Search for the cell housing the specified text and yield its (x, y) center coordinate. 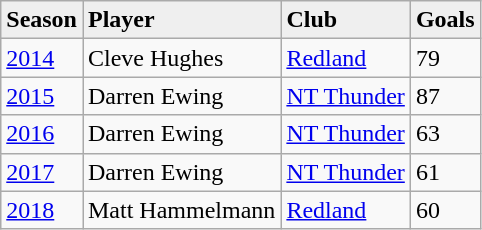
Goals (445, 20)
2017 (42, 172)
Player (181, 20)
Season (42, 20)
2015 (42, 96)
87 (445, 96)
79 (445, 58)
2016 (42, 134)
2014 (42, 58)
Club (346, 20)
61 (445, 172)
Matt Hammelmann (181, 210)
2018 (42, 210)
Cleve Hughes (181, 58)
60 (445, 210)
63 (445, 134)
